Extract the [X, Y] coordinate from the center of the cell holding the provided text.  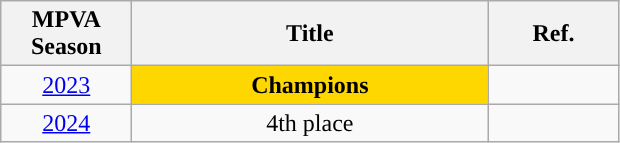
2023 [66, 85]
Title [310, 34]
Ref. [554, 34]
4th place [310, 123]
Champions [310, 85]
2024 [66, 123]
MPVA Season [66, 34]
